Find where the given text appears and provide that cell's center as (x, y) coordinate. 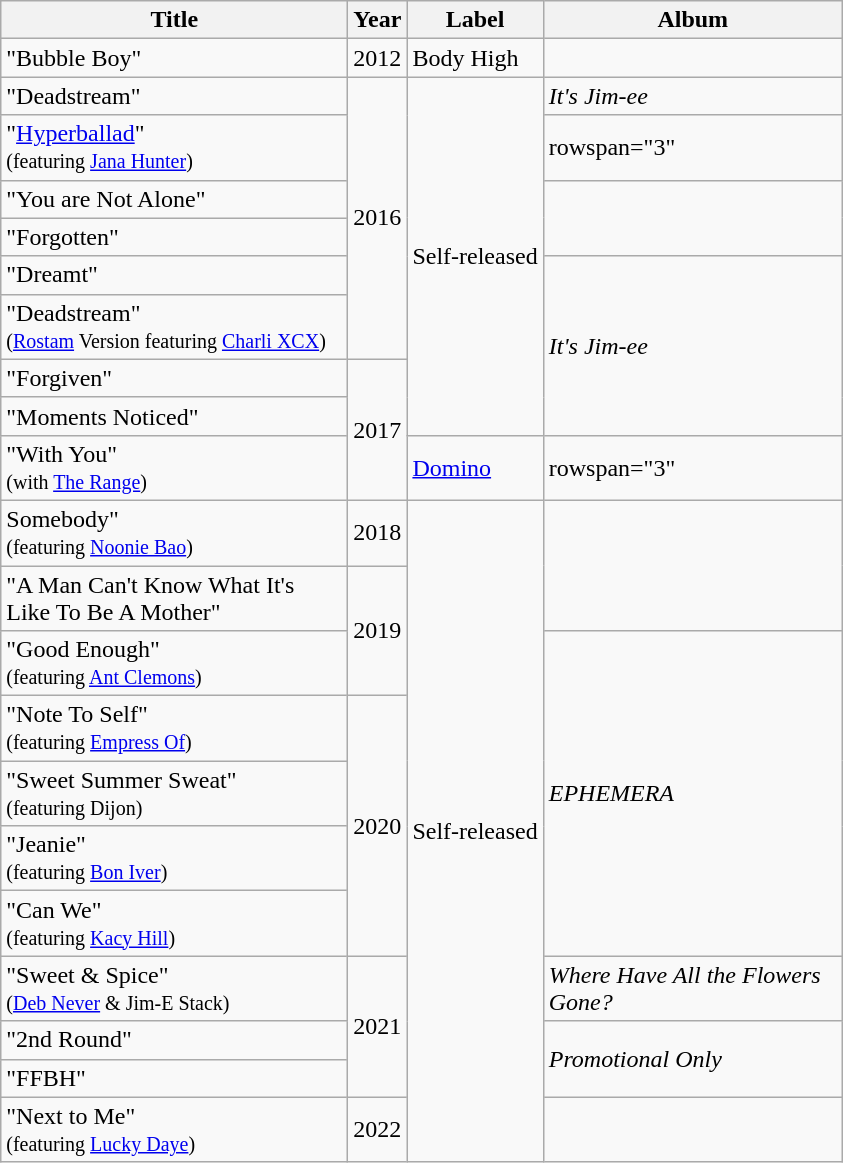
Title (174, 20)
"Bubble Boy" (174, 58)
2018 (378, 532)
"Can We"(featuring Kacy Hill) (174, 924)
2021 (378, 1026)
"Next to Me"(featuring Lucky Daye) (174, 1130)
Body High (475, 58)
"Jeanie"(featuring Bon Iver) (174, 858)
"Deadstream"(Rostam Version featuring Charli XCX) (174, 326)
"Forgiven" (174, 378)
"Deadstream" (174, 96)
"Moments Noticed" (174, 416)
"Forgotten" (174, 237)
Domino (475, 468)
"Good Enough"(featuring Ant Clemons) (174, 664)
"You are Not Alone" (174, 199)
"Sweet Summer Sweat"(featuring Dijon) (174, 794)
"2nd Round" (174, 1040)
Year (378, 20)
Somebody"(featuring Noonie Bao) (174, 532)
2016 (378, 218)
2020 (378, 826)
Label (475, 20)
2019 (378, 631)
2012 (378, 58)
"Note To Self"(featuring Empress Of) (174, 728)
"With You"(with The Range) (174, 468)
"A Man Can't Know What It's Like To Be A Mother" (174, 598)
2017 (378, 430)
Where Have All the Flowers Gone? (692, 988)
Album (692, 20)
"Dreamt" (174, 275)
"Sweet & Spice"(Deb Never & Jim-E Stack) (174, 988)
"FFBH" (174, 1078)
"Hyperballad"(featuring Jana Hunter) (174, 148)
Promotional Only (692, 1059)
EPHEMERA (692, 794)
2022 (378, 1130)
